For the text-containing cell, return its midpoint in (x, y) coordinate format. 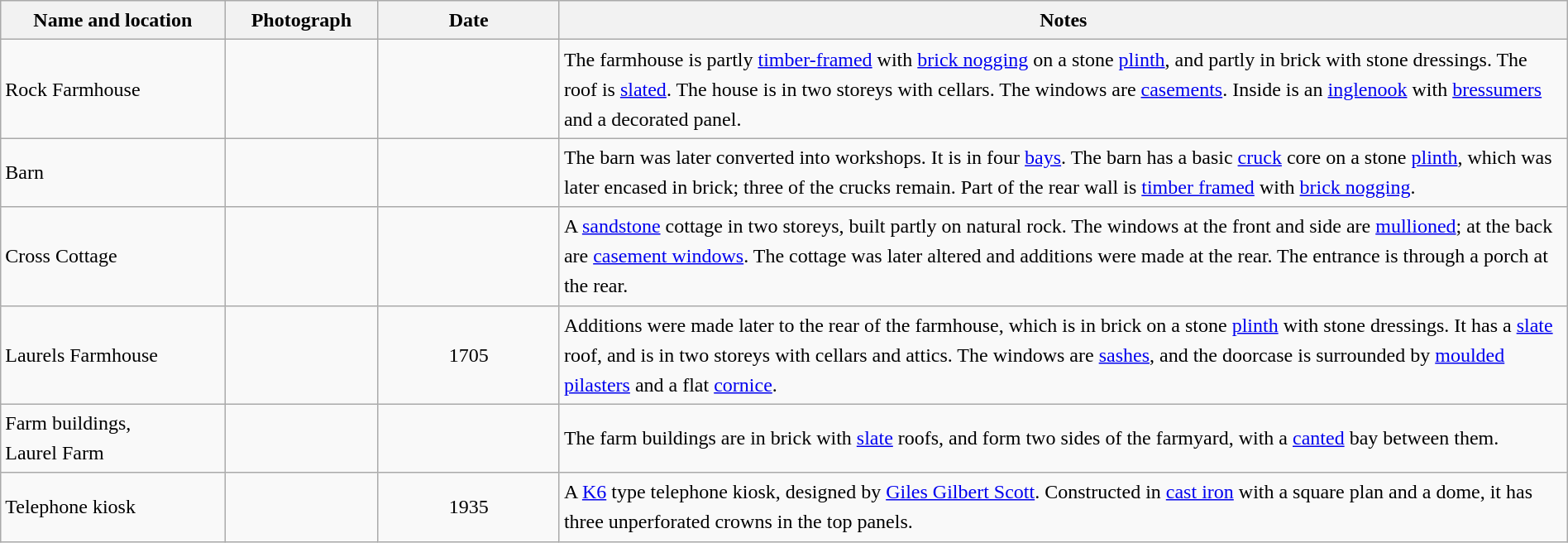
Cross Cottage (112, 257)
Photograph (301, 20)
Date (468, 20)
Notes (1064, 20)
The farm buildings are in brick with slate roofs, and form two sides of the farmyard, with a canted bay between them. (1064, 439)
Barn (112, 172)
1705 (468, 354)
1935 (468, 507)
Farm buildings,Laurel Farm (112, 439)
Laurels Farmhouse (112, 354)
Rock Farmhouse (112, 89)
Telephone kiosk (112, 507)
Name and location (112, 20)
